Search for the cell housing the specified text and yield its [x, y] center coordinate. 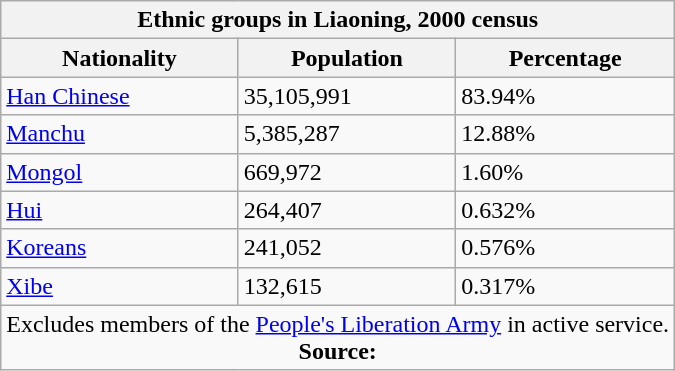
Mongol [120, 172]
241,052 [347, 248]
12.88% [566, 134]
132,615 [347, 286]
Percentage [566, 58]
Ethnic groups in Liaoning, 2000 census [338, 20]
1.60% [566, 172]
Manchu [120, 134]
0.632% [566, 210]
0.576% [566, 248]
Excludes members of the People's Liberation Army in active service. Source: [338, 338]
0.317% [566, 286]
83.94% [566, 96]
Han Chinese [120, 96]
264,407 [347, 210]
Population [347, 58]
35,105,991 [347, 96]
669,972 [347, 172]
Nationality [120, 58]
Xibe [120, 286]
Koreans [120, 248]
5,385,287 [347, 134]
Hui [120, 210]
